Output the [x, y] coordinate of the center of the cell containing the given text.  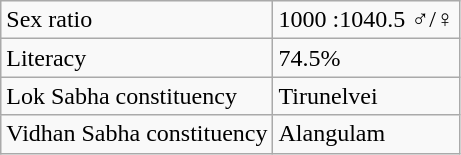
1000 :1040.5 ♂/♀ [366, 20]
Lok Sabha constituency [137, 96]
Vidhan Sabha constituency [137, 134]
74.5% [366, 58]
Literacy [137, 58]
Tirunelvei [366, 96]
Sex ratio [137, 20]
Alangulam [366, 134]
